Identify which cell holds the provided text, then report its (X, Y) central coordinate. 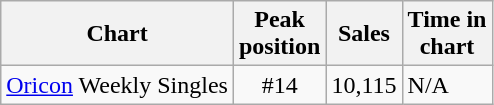
N/A (447, 85)
10,115 (364, 85)
Chart (118, 34)
Peakposition (279, 34)
#14 (279, 85)
Sales (364, 34)
Time inchart (447, 34)
Oricon Weekly Singles (118, 85)
